Search for the cell housing the specified text and yield its (x, y) center coordinate. 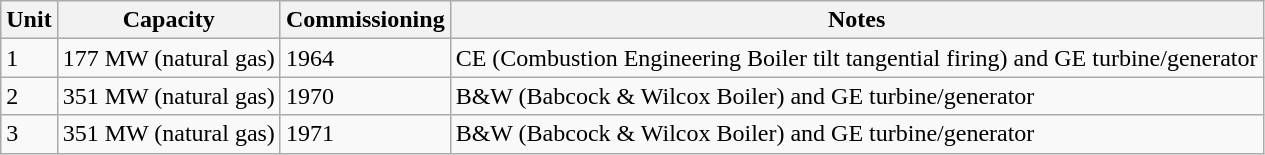
1971 (365, 134)
Unit (29, 20)
2 (29, 96)
3 (29, 134)
177 MW (natural gas) (168, 58)
1964 (365, 58)
1970 (365, 96)
Capacity (168, 20)
CE (Combustion Engineering Boiler tilt tangential firing) and GE turbine/generator (856, 58)
Commissioning (365, 20)
1 (29, 58)
Notes (856, 20)
